Return the [X, Y] coordinate for the center point of the cell that contains the specified text.  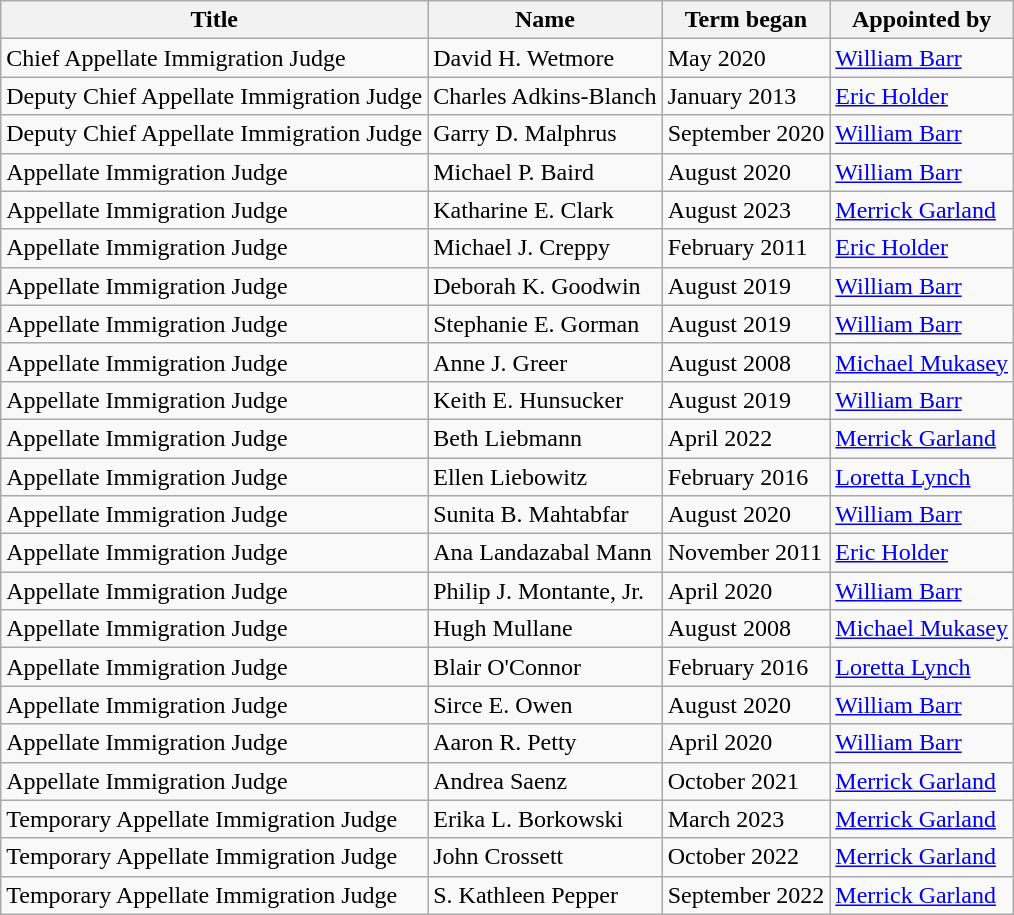
Andrea Saenz [545, 781]
Anne J. Greer [545, 362]
September 2022 [746, 895]
November 2011 [746, 553]
Title [214, 20]
Charles Adkins-Blanch [545, 96]
Deborah K. Goodwin [545, 286]
August 2023 [746, 210]
October 2022 [746, 857]
Philip J. Montante, Jr. [545, 591]
September 2020 [746, 134]
David H. Wetmore [545, 58]
Chief Appellate Immigration Judge [214, 58]
October 2021 [746, 781]
April 2022 [746, 438]
Term began [746, 20]
Beth Liebmann [545, 438]
Michael P. Baird [545, 172]
Erika L. Borkowski [545, 819]
Katharine E. Clark [545, 210]
May 2020 [746, 58]
Appointed by [922, 20]
Garry D. Malphrus [545, 134]
John Crossett [545, 857]
Name [545, 20]
Blair O'Connor [545, 667]
Michael J. Creppy [545, 248]
Ana Landazabal Mann [545, 553]
March 2023 [746, 819]
January 2013 [746, 96]
February 2011 [746, 248]
Ellen Liebowitz [545, 477]
Hugh Mullane [545, 629]
Sirce E. Owen [545, 705]
Keith E. Hunsucker [545, 400]
Sunita B. Mahtabfar [545, 515]
Aaron R. Petty [545, 743]
Stephanie E. Gorman [545, 324]
S. Kathleen Pepper [545, 895]
